Capture the cell that displays the provided text and extract its (X, Y) central coordinate. 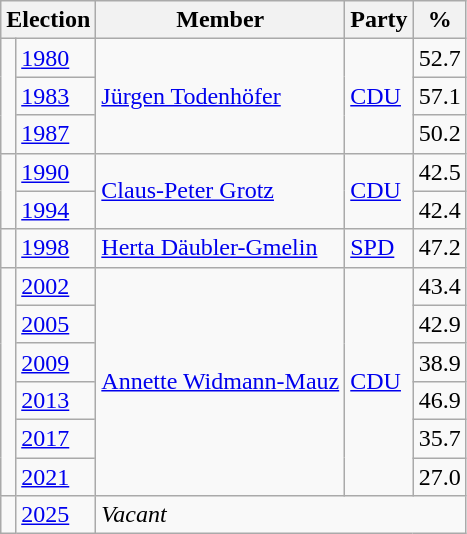
2017 (56, 438)
2002 (56, 286)
43.4 (440, 286)
2025 (56, 515)
Election (48, 20)
2009 (56, 362)
2005 (56, 324)
Jürgen Todenhöfer (220, 96)
38.9 (440, 362)
35.7 (440, 438)
42.5 (440, 172)
47.2 (440, 248)
42.4 (440, 210)
% (440, 20)
1990 (56, 172)
52.7 (440, 58)
Herta Däubler-Gmelin (220, 248)
SPD (379, 248)
Vacant (281, 515)
Annette Widmann-Mauz (220, 381)
1998 (56, 248)
42.9 (440, 324)
50.2 (440, 134)
Party (379, 20)
2013 (56, 400)
1987 (56, 134)
46.9 (440, 400)
Member (220, 20)
1983 (56, 96)
2021 (56, 477)
1994 (56, 210)
57.1 (440, 96)
Claus-Peter Grotz (220, 191)
27.0 (440, 477)
1980 (56, 58)
